Provide the (x, y) coordinate of the cell's center where the given text is located.  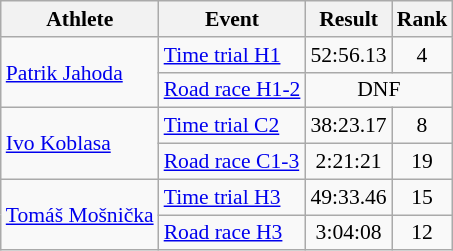
DNF (378, 90)
Tomáš Mošnička (80, 214)
8 (422, 126)
Ivo Koblasa (80, 144)
Event (232, 19)
4 (422, 55)
Athlete (80, 19)
Road race H1-2 (232, 90)
52:56.13 (348, 55)
49:33.46 (348, 197)
38:23.17 (348, 126)
19 (422, 162)
Rank (422, 19)
Time trial H1 (232, 55)
12 (422, 233)
Patrik Jahoda (80, 72)
3:04:08 (348, 233)
Time trial H3 (232, 197)
2:21:21 (348, 162)
Road race C1-3 (232, 162)
Result (348, 19)
Time trial C2 (232, 126)
15 (422, 197)
Road race H3 (232, 233)
